Determine the [X, Y] coordinate at the center of the cell enclosing the given text.  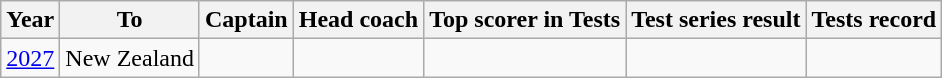
Year [30, 20]
To [130, 20]
Tests record [874, 20]
New Zealand [130, 58]
Head coach [358, 20]
Test series result [716, 20]
2027 [30, 58]
Captain [246, 20]
Top scorer in Tests [525, 20]
